Pinpoint the cell where the given text exists, returning its (x, y) midpoint coordinate. 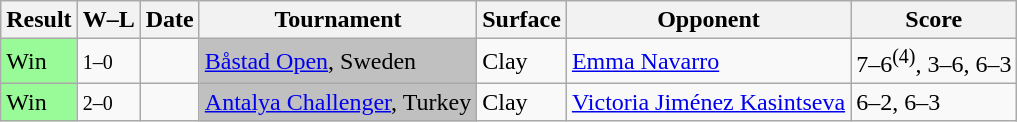
Score (934, 20)
Antalya Challenger, Turkey (338, 102)
6–2, 6–3 (934, 102)
Surface (522, 20)
Opponent (708, 20)
W–L (108, 20)
Victoria Jiménez Kasintseva (708, 102)
2–0 (108, 102)
Tournament (338, 20)
Result (39, 20)
Emma Navarro (708, 62)
Båstad Open, Sweden (338, 62)
1–0 (108, 62)
7–6(4), 3–6, 6–3 (934, 62)
Date (170, 20)
